Locate the cell with the specified text and output its [x, y] center coordinate. 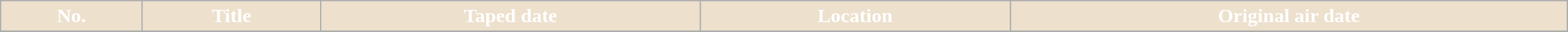
Title [232, 16]
Taped date [510, 16]
Location [855, 16]
No. [71, 16]
Original air date [1289, 16]
